From the cell containing the given text, extract its center point as [X, Y] coordinate. 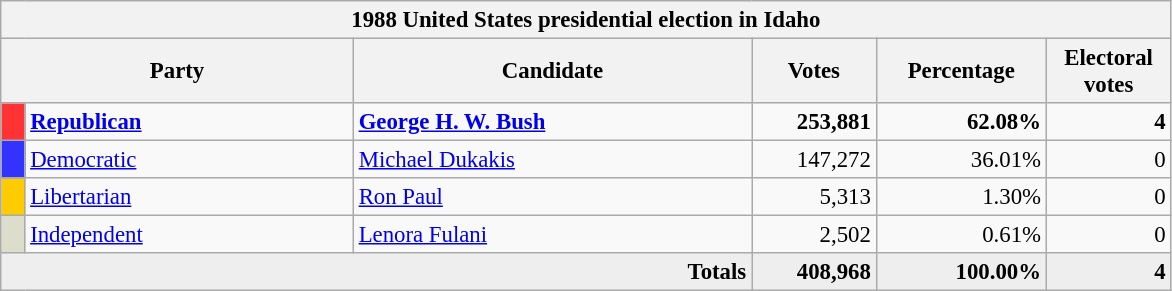
Party [178, 72]
Independent [189, 235]
1988 United States presidential election in Idaho [586, 20]
2,502 [814, 235]
36.01% [961, 160]
Libertarian [189, 197]
Candidate [552, 72]
1.30% [961, 197]
George H. W. Bush [552, 122]
Votes [814, 72]
Michael Dukakis [552, 160]
Electoral votes [1108, 72]
147,272 [814, 160]
5,313 [814, 197]
62.08% [961, 122]
Democratic [189, 160]
Percentage [961, 72]
Republican [189, 122]
Ron Paul [552, 197]
4 [1108, 122]
253,881 [814, 122]
Lenora Fulani [552, 235]
0.61% [961, 235]
